Provide the [x, y] coordinate of the cell's center where the given text is located.  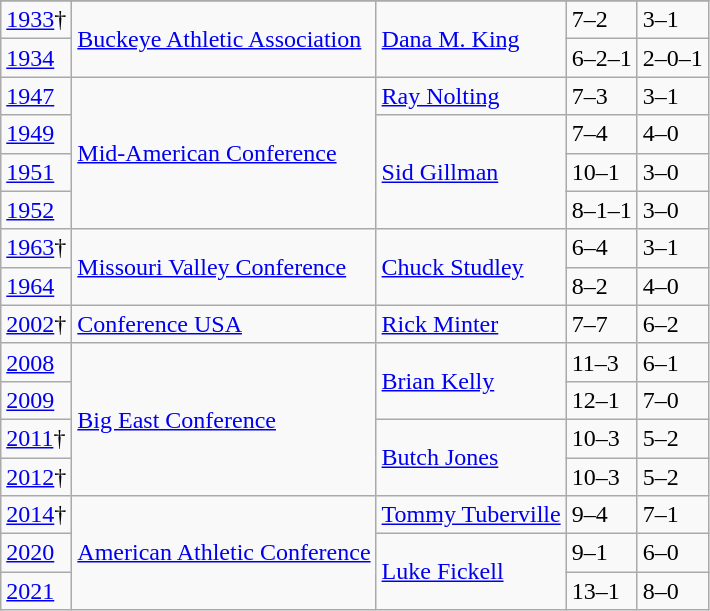
American Athletic Conference [224, 553]
2020 [36, 553]
7–4 [602, 134]
12–1 [602, 400]
1964 [36, 286]
1947 [36, 96]
Mid-American Conference [224, 153]
Butch Jones [471, 457]
1933† [36, 20]
Conference USA [224, 324]
Brian Kelly [471, 381]
6–2–1 [602, 58]
2008 [36, 362]
Ray Nolting [471, 96]
6–1 [672, 362]
11–3 [602, 362]
6–0 [672, 553]
8–1–1 [602, 210]
7–0 [672, 400]
1951 [36, 172]
2012† [36, 477]
Rick Minter [471, 324]
2011† [36, 438]
2014† [36, 515]
1963† [36, 248]
9–4 [602, 515]
2009 [36, 400]
7–1 [672, 515]
1934 [36, 58]
2021 [36, 591]
7–3 [602, 96]
10–1 [602, 172]
Sid Gillman [471, 172]
2002† [36, 324]
7–2 [602, 20]
Chuck Studley [471, 267]
1952 [36, 210]
7–7 [602, 324]
8–2 [602, 286]
Dana M. King [471, 39]
1949 [36, 134]
Tommy Tuberville [471, 515]
Missouri Valley Conference [224, 267]
Big East Conference [224, 419]
9–1 [602, 553]
6–4 [602, 248]
2–0–1 [672, 58]
13–1 [602, 591]
Buckeye Athletic Association [224, 39]
8–0 [672, 591]
Luke Fickell [471, 572]
6–2 [672, 324]
